Scan for the cell matching the given text and deliver its [X, Y] coordinate at center. 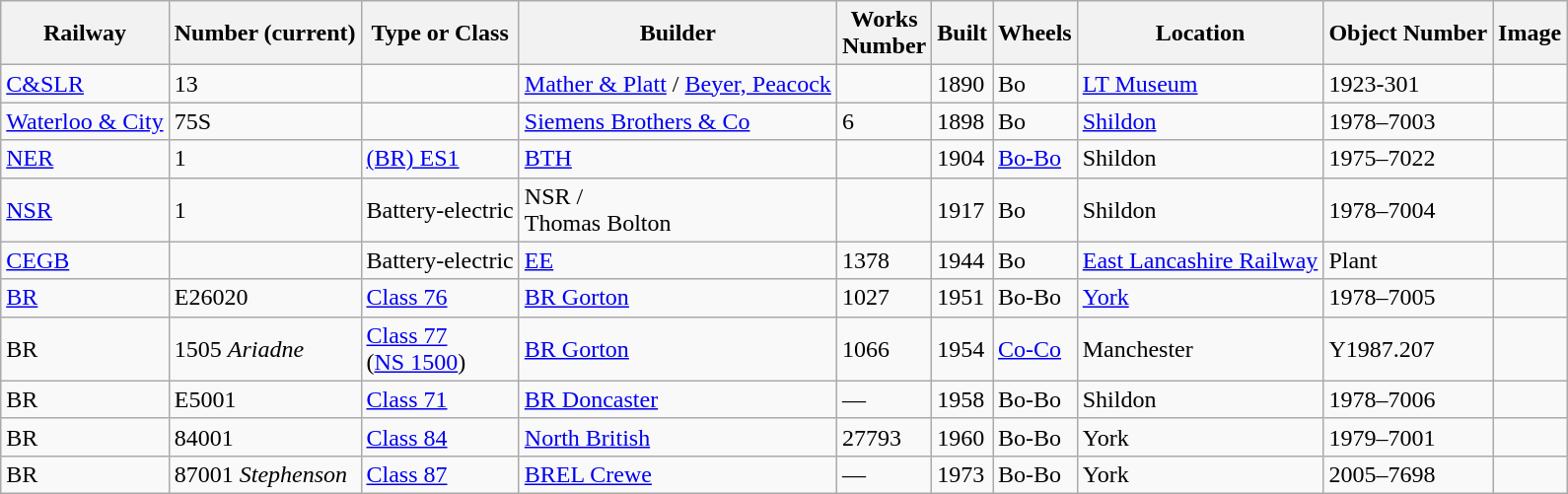
Siemens Brothers & Co [677, 121]
Class 76 [440, 298]
BREL Crewe [677, 474]
1066 [884, 349]
27793 [884, 437]
13 [264, 84]
BTH [677, 159]
Plant [1408, 260]
Image [1531, 34]
Class 87 [440, 474]
Location [1200, 34]
6 [884, 121]
1973 [962, 474]
Type or Class [440, 34]
1505 Ariadne [264, 349]
NER [85, 159]
E26020 [264, 298]
Number (current) [264, 34]
1898 [962, 121]
75S [264, 121]
East Lancashire Railway [1200, 260]
BR Doncaster [677, 399]
1944 [962, 260]
Manchester [1200, 349]
Built [962, 34]
1951 [962, 298]
1958 [962, 399]
1917 [962, 209]
Class 77(NS 1500) [440, 349]
1975–7022 [1408, 159]
1978–7005 [1408, 298]
C&SLR [85, 84]
LT Museum [1200, 84]
WorksNumber [884, 34]
1979–7001 [1408, 437]
CEGB [85, 260]
EE [677, 260]
Railway [85, 34]
2005–7698 [1408, 474]
1890 [962, 84]
Class 71 [440, 399]
Waterloo & City [85, 121]
North British [677, 437]
Y1987.207 [1408, 349]
1978–7004 [1408, 209]
Co-Co [1034, 349]
87001 Stephenson [264, 474]
1954 [962, 349]
1027 [884, 298]
NSR /Thomas Bolton [677, 209]
Class 84 [440, 437]
84001 [264, 437]
1978–7006 [1408, 399]
NSR [85, 209]
Wheels [1034, 34]
E5001 [264, 399]
Builder [677, 34]
1904 [962, 159]
(BR) ES1 [440, 159]
1978–7003 [1408, 121]
Mather & Platt / Beyer, Peacock [677, 84]
1960 [962, 437]
1923-301 [1408, 84]
1378 [884, 260]
Object Number [1408, 34]
